Identify which cell holds the provided text, then report its [X, Y] central coordinate. 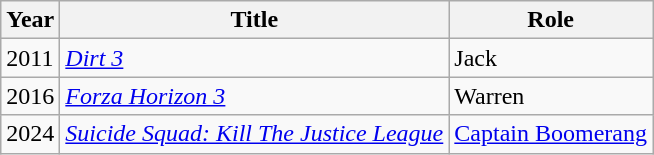
Title [254, 20]
2011 [30, 58]
Dirt 3 [254, 58]
Role [551, 20]
Suicide Squad: Kill The Justice League [254, 134]
2016 [30, 96]
Captain Boomerang [551, 134]
2024 [30, 134]
Warren [551, 96]
Jack [551, 58]
Year [30, 20]
Forza Horizon 3 [254, 96]
